Search for the cell housing the specified text and yield its (x, y) center coordinate. 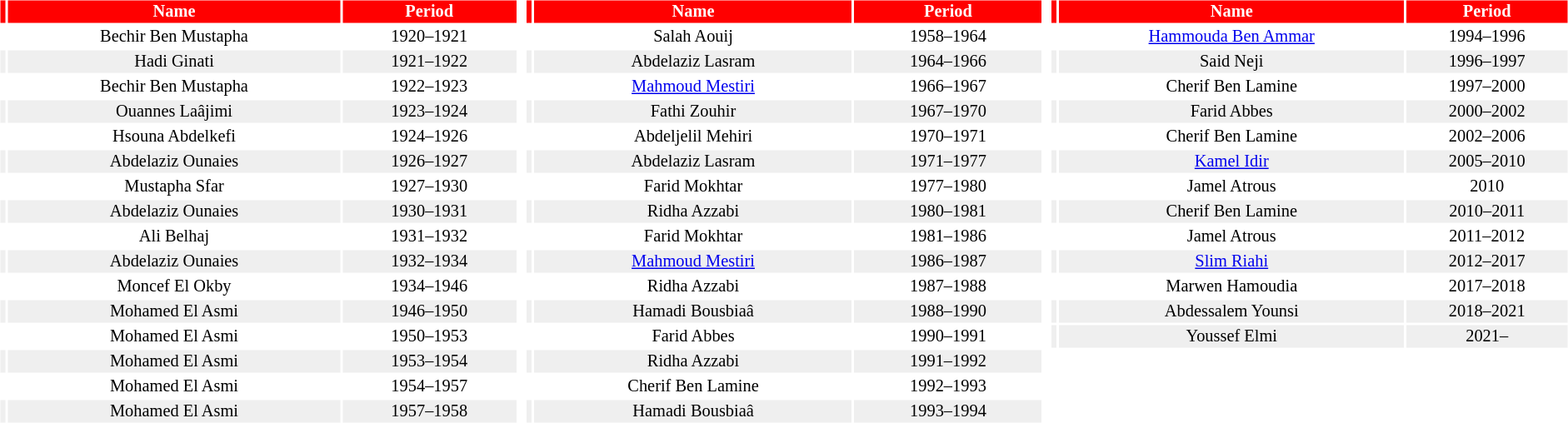
1926–1927 (430, 162)
1997–2000 (1487, 87)
1958–1964 (948, 37)
Mustapha Sfar (174, 187)
2017–2018 (1487, 286)
1994–1996 (1487, 37)
1954–1957 (430, 386)
1986–1987 (948, 261)
1922–1923 (430, 87)
Ali Belhaj (174, 236)
1957–1958 (430, 411)
Moncef El Okby (174, 286)
1923–1924 (430, 112)
1996–1997 (1487, 62)
Fathi Zouhir (693, 112)
1930–1931 (430, 211)
Salah Aouij (693, 37)
1932–1934 (430, 261)
1953–1954 (430, 361)
1920–1921 (430, 37)
2010 (1487, 187)
Ouannes Laâjimi (174, 112)
2005–2010 (1487, 162)
2018–2021 (1487, 311)
Said Neji (1231, 62)
1950–1953 (430, 336)
Hammouda Ben Ammar (1231, 37)
1921–1922 (430, 62)
Abdeljelil Mehiri (693, 137)
Slim Riahi (1231, 261)
2002–2006 (1487, 137)
Youssef Elmi (1231, 336)
1966–1967 (948, 87)
2000–2002 (1487, 112)
2010–2011 (1487, 211)
Abdessalem Younsi (1231, 311)
1931–1932 (430, 236)
2012–2017 (1487, 261)
1946–1950 (430, 311)
2011–2012 (1487, 236)
2021– (1487, 336)
Hsouna Abdelkefi (174, 137)
1964–1966 (948, 62)
1971–1977 (948, 162)
1924–1926 (430, 137)
1934–1946 (430, 286)
Kamel Idir (1231, 162)
1990–1991 (948, 336)
1987–1988 (948, 286)
1967–1970 (948, 112)
1988–1990 (948, 311)
1970–1971 (948, 137)
1992–1993 (948, 386)
1980–1981 (948, 211)
1977–1980 (948, 187)
1991–1992 (948, 361)
1993–1994 (948, 411)
Hadi Ginati (174, 62)
1981–1986 (948, 236)
1927–1930 (430, 187)
Marwen Hamoudia (1231, 286)
